From the cell containing the given text, extract its center point as [X, Y] coordinate. 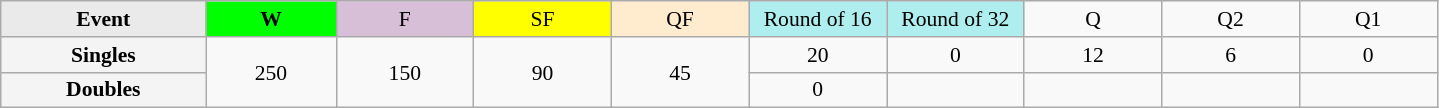
Round of 32 [955, 19]
Q2 [1231, 19]
20 [818, 55]
12 [1093, 55]
Event [104, 19]
F [405, 19]
45 [680, 72]
Round of 16 [818, 19]
250 [271, 72]
90 [543, 72]
6 [1231, 55]
150 [405, 72]
W [271, 19]
Q [1093, 19]
Singles [104, 55]
QF [680, 19]
Q1 [1368, 19]
SF [543, 19]
Doubles [104, 90]
